Detect which cell encompasses the target text, then output its [x, y] center coordinate. 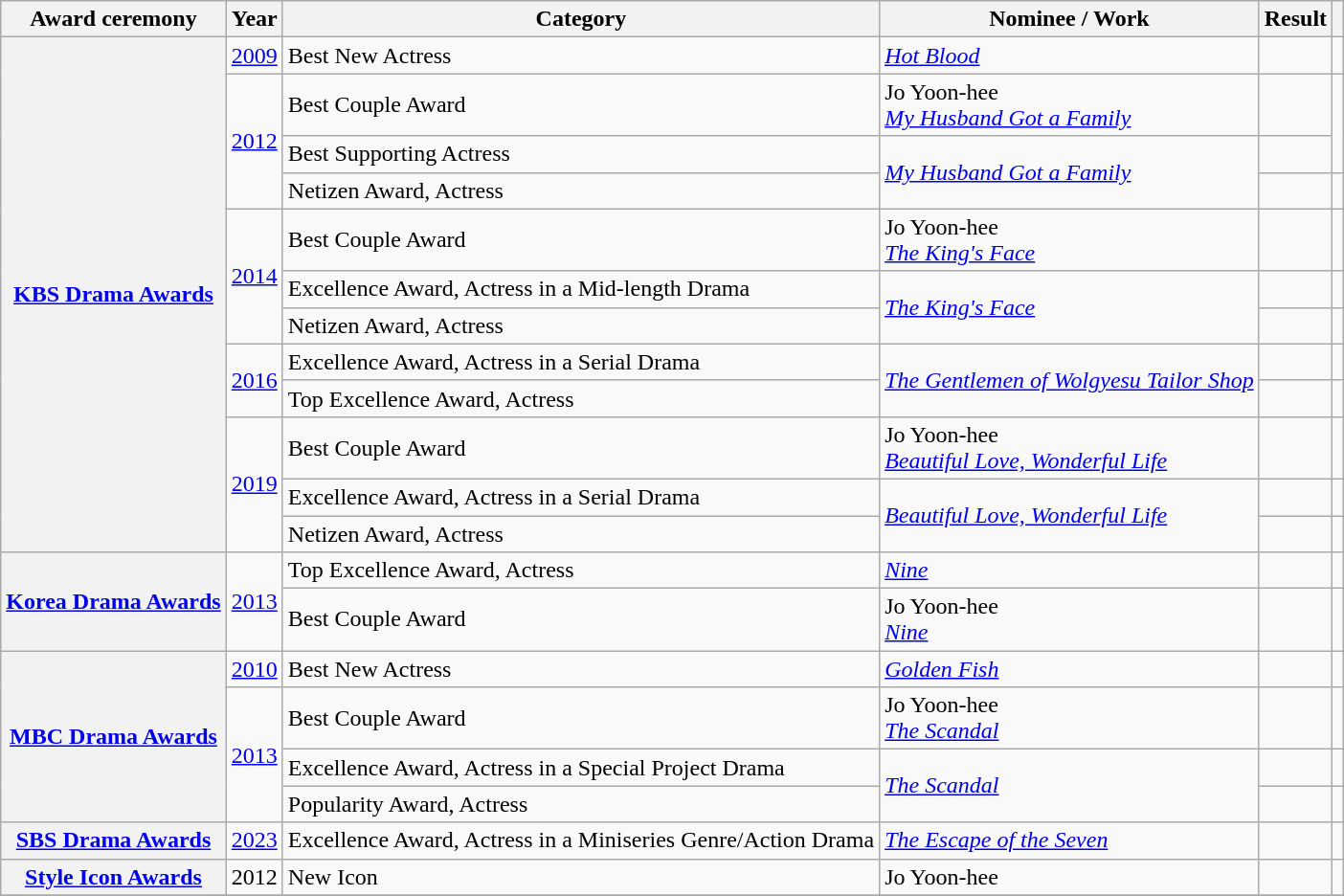
SBS Drama Awards [113, 840]
New Icon [580, 877]
Excellence Award, Actress in a Miniseries Genre/Action Drama [580, 840]
Year [255, 19]
2023 [255, 840]
The Gentlemen of Wolgyesu Tailor Shop [1070, 380]
2014 [255, 276]
KBS Drama Awards [113, 295]
Jo Yoon-hee Nine [1070, 620]
2016 [255, 380]
Jo Yoon-hee The Scandal [1070, 718]
Korea Drama Awards [113, 601]
2019 [255, 484]
Result [1295, 19]
2010 [255, 669]
Beautiful Love, Wonderful Life [1070, 515]
Excellence Award, Actress in a Mid-length Drama [580, 289]
Popularity Award, Actress [580, 804]
Nine [1070, 571]
Category [580, 19]
Jo Yoon-hee The King's Face [1070, 239]
Hot Blood [1070, 56]
Style Icon Awards [113, 877]
Jo Yoon-hee Beautiful Love, Wonderful Life [1070, 448]
The Escape of the Seven [1070, 840]
Best Supporting Actress [580, 154]
Excellence Award, Actress in a Special Project Drama [580, 768]
The Scandal [1070, 786]
MBC Drama Awards [113, 737]
Nominee / Work [1070, 19]
My Husband Got a Family [1070, 172]
Jo Yoon-hee My Husband Got a Family [1070, 105]
2009 [255, 56]
Jo Yoon-hee [1070, 877]
Award ceremony [113, 19]
Golden Fish [1070, 669]
The King's Face [1070, 307]
